Locate the cell with the specified text and output its [x, y] center coordinate. 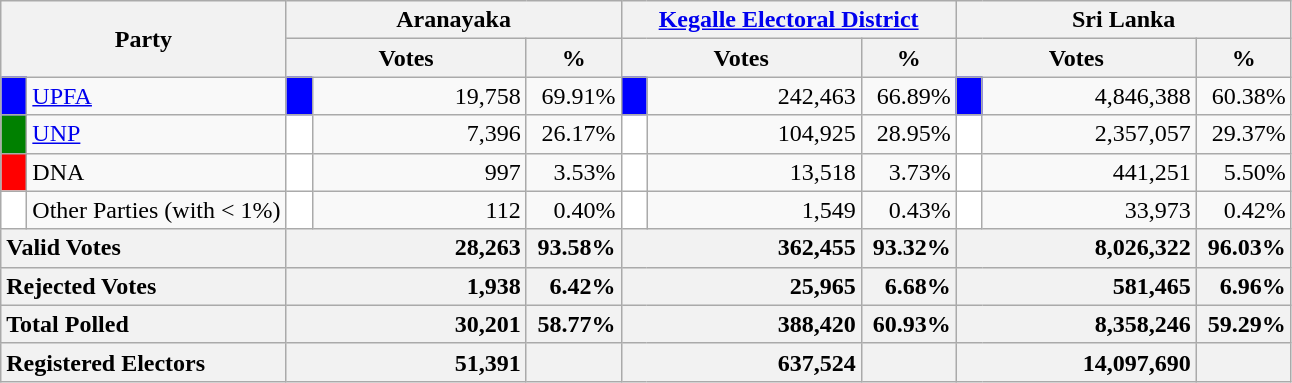
637,524 [741, 362]
0.40% [574, 210]
1,549 [754, 210]
14,097,690 [1076, 362]
362,455 [741, 248]
4,846,388 [1089, 96]
60.93% [908, 324]
3.53% [574, 172]
13,518 [754, 172]
33,973 [1089, 210]
25,965 [741, 286]
69.91% [574, 96]
997 [419, 172]
Registered Electors [144, 362]
93.32% [908, 248]
6.68% [908, 286]
Party [144, 39]
1,938 [406, 286]
242,463 [754, 96]
Total Polled [144, 324]
Rejected Votes [144, 286]
60.38% [1244, 96]
28.95% [908, 134]
2,357,057 [1089, 134]
96.03% [1244, 248]
58.77% [574, 324]
6.42% [574, 286]
8,358,246 [1076, 324]
Aranayaka [454, 20]
30,201 [406, 324]
19,758 [419, 96]
26.17% [574, 134]
28,263 [406, 248]
0.43% [908, 210]
104,925 [754, 134]
8,026,322 [1076, 248]
581,465 [1076, 286]
6.96% [1244, 286]
Sri Lanka [1124, 20]
0.42% [1244, 210]
Other Parties (with < 1%) [156, 210]
UNP [156, 134]
Kegalle Electoral District [788, 20]
29.37% [1244, 134]
5.50% [1244, 172]
112 [419, 210]
Valid Votes [144, 248]
66.89% [908, 96]
93.58% [574, 248]
59.29% [1244, 324]
UPFA [156, 96]
51,391 [406, 362]
388,420 [741, 324]
3.73% [908, 172]
7,396 [419, 134]
441,251 [1089, 172]
DNA [156, 172]
